Provide the (X, Y) coordinate of the cell's center where the given text is located.  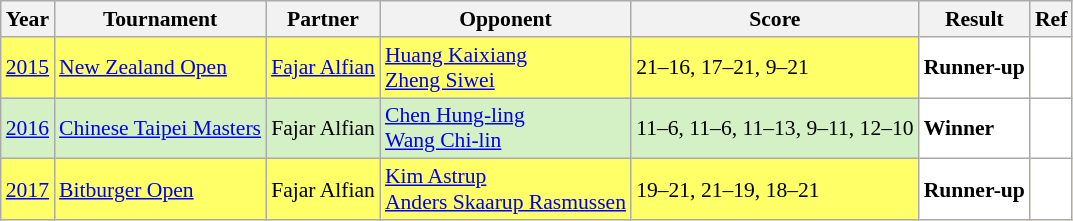
Winner (974, 128)
Bitburger Open (160, 190)
New Zealand Open (160, 68)
2016 (28, 128)
Year (28, 19)
Chen Hung-ling Wang Chi-lin (506, 128)
21–16, 17–21, 9–21 (775, 68)
Score (775, 19)
Ref (1051, 19)
Huang Kaixiang Zheng Siwei (506, 68)
Opponent (506, 19)
Tournament (160, 19)
11–6, 11–6, 11–13, 9–11, 12–10 (775, 128)
Chinese Taipei Masters (160, 128)
Partner (323, 19)
Result (974, 19)
2017 (28, 190)
19–21, 21–19, 18–21 (775, 190)
2015 (28, 68)
Kim Astrup Anders Skaarup Rasmussen (506, 190)
